Provide the (x, y) coordinate of the cell's center where the given text is located.  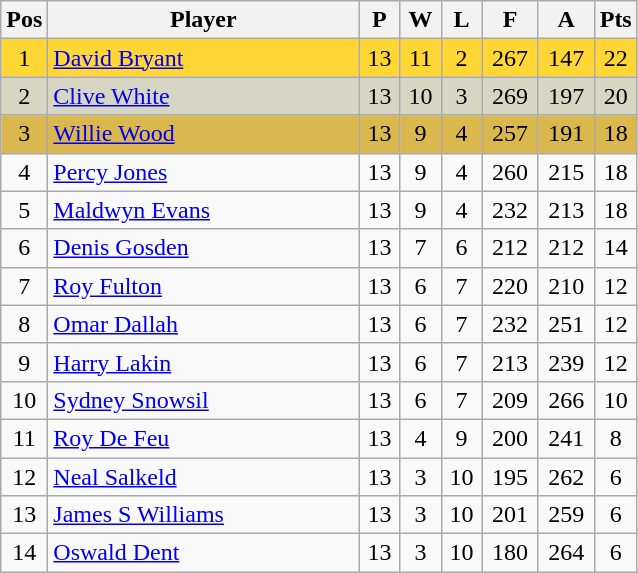
Sydney Snowsil (204, 400)
1 (24, 58)
22 (616, 58)
Roy Fulton (204, 286)
147 (566, 58)
200 (510, 438)
A (566, 20)
220 (510, 286)
Willie Wood (204, 134)
209 (510, 400)
20 (616, 96)
David Bryant (204, 58)
Neal Salkeld (204, 477)
215 (566, 172)
241 (566, 438)
259 (566, 515)
269 (510, 96)
F (510, 20)
260 (510, 172)
5 (24, 210)
Pts (616, 20)
James S Williams (204, 515)
197 (566, 96)
Maldwyn Evans (204, 210)
Percy Jones (204, 172)
W (420, 20)
Pos (24, 20)
262 (566, 477)
264 (566, 553)
201 (510, 515)
257 (510, 134)
239 (566, 362)
Player (204, 20)
Denis Gosden (204, 248)
210 (566, 286)
L (462, 20)
Clive White (204, 96)
266 (566, 400)
195 (510, 477)
P (380, 20)
Harry Lakin (204, 362)
267 (510, 58)
180 (510, 553)
Omar Dallah (204, 324)
251 (566, 324)
Roy De Feu (204, 438)
Oswald Dent (204, 553)
191 (566, 134)
